From the cell containing the given text, extract its center point as [x, y] coordinate. 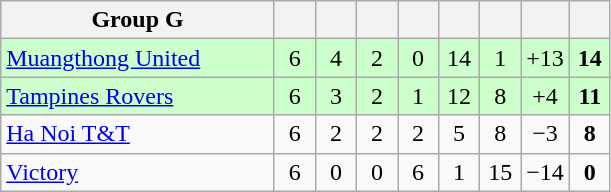
Muangthong United [138, 58]
15 [500, 172]
−3 [546, 134]
−14 [546, 172]
11 [590, 96]
4 [336, 58]
12 [460, 96]
Tampines Rovers [138, 96]
+4 [546, 96]
Ha Noi T&T [138, 134]
3 [336, 96]
Victory [138, 172]
Group G [138, 20]
5 [460, 134]
+13 [546, 58]
